Identify which cell holds the provided text, then report its (x, y) central coordinate. 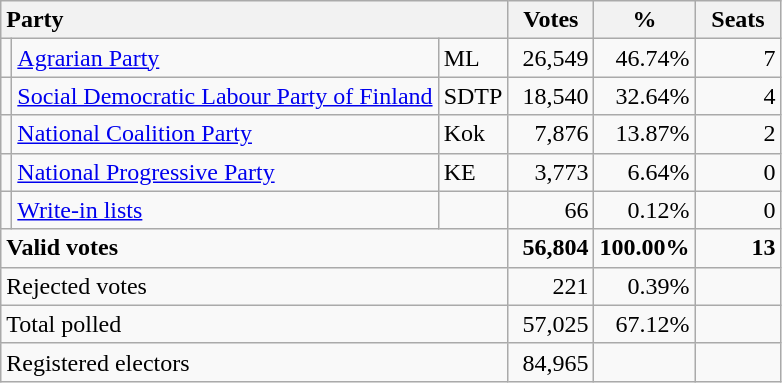
100.00% (644, 248)
56,804 (551, 248)
Seats (738, 20)
57,025 (551, 324)
0.12% (644, 210)
66 (551, 210)
ML (473, 58)
Rejected votes (254, 286)
Social Democratic Labour Party of Finland (225, 96)
SDTP (473, 96)
84,965 (551, 362)
18,540 (551, 96)
3,773 (551, 172)
% (644, 20)
National Progressive Party (225, 172)
National Coalition Party (225, 134)
67.12% (644, 324)
13 (738, 248)
13.87% (644, 134)
46.74% (644, 58)
221 (551, 286)
32.64% (644, 96)
Party (254, 20)
0.39% (644, 286)
Valid votes (254, 248)
2 (738, 134)
Registered electors (254, 362)
4 (738, 96)
Total polled (254, 324)
26,549 (551, 58)
6.64% (644, 172)
Kok (473, 134)
7 (738, 58)
Write-in lists (225, 210)
Agrarian Party (225, 58)
KE (473, 172)
7,876 (551, 134)
Votes (551, 20)
